Output the [x, y] coordinate of the center of the cell containing the given text.  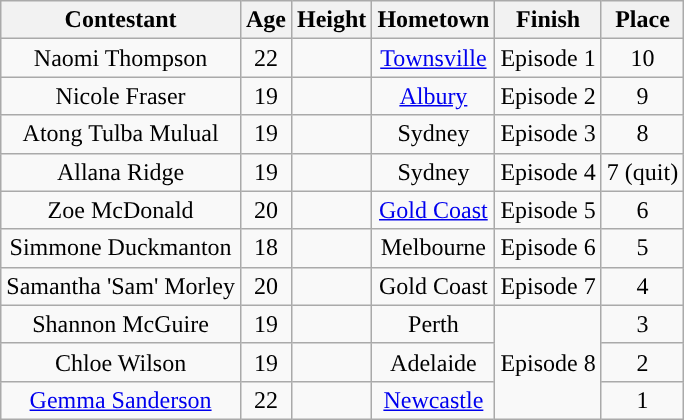
Adelaide [434, 362]
Shannon McGuire [121, 324]
Atong Tulba Mulual [121, 134]
8 [642, 134]
Age [266, 20]
Finish [548, 20]
5 [642, 248]
Episode 7 [548, 286]
Simmone Duckmanton [121, 248]
Episode 4 [548, 172]
4 [642, 286]
9 [642, 96]
Gemma Sanderson [121, 400]
Townsville [434, 58]
1 [642, 400]
Albury [434, 96]
2 [642, 362]
Melbourne [434, 248]
Place [642, 20]
18 [266, 248]
Episode 5 [548, 210]
Contestant [121, 20]
Naomi Thompson [121, 58]
Allana Ridge [121, 172]
Newcastle [434, 400]
Nicole Fraser [121, 96]
Episode 8 [548, 362]
Perth [434, 324]
Samantha 'Sam' Morley [121, 286]
Episode 3 [548, 134]
Height [331, 20]
7 (quit) [642, 172]
3 [642, 324]
10 [642, 58]
Chloe Wilson [121, 362]
Episode 2 [548, 96]
Episode 1 [548, 58]
Hometown [434, 20]
6 [642, 210]
Zoe McDonald [121, 210]
Episode 6 [548, 248]
